Pinpoint the cell where the given text exists, returning its [x, y] midpoint coordinate. 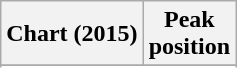
Peakposition [189, 34]
Chart (2015) [72, 34]
